From the cell containing the given text, extract its center point as [x, y] coordinate. 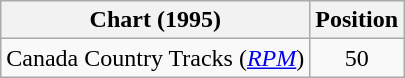
Chart (1995) [156, 20]
50 [357, 58]
Position [357, 20]
Canada Country Tracks (RPM) [156, 58]
